Return (x, y) of the center of cell containing provided text 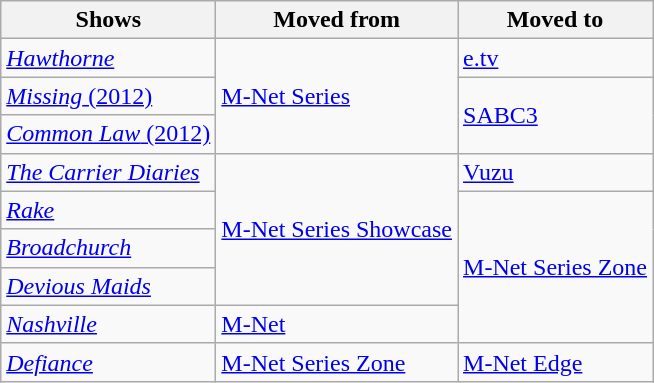
M-Net Series Showcase (337, 229)
M-Net Edge (556, 362)
Broadchurch (108, 248)
Vuzu (556, 172)
Defiance (108, 362)
M-Net (337, 324)
SABC3 (556, 115)
Shows (108, 20)
M-Net Series (337, 96)
Rake (108, 210)
Common Law (2012) (108, 134)
Hawthorne (108, 58)
e.tv (556, 58)
Moved to (556, 20)
Moved from (337, 20)
Devious Maids (108, 286)
Nashville (108, 324)
Missing (2012) (108, 96)
The Carrier Diaries (108, 172)
